Find where the given text appears and provide that cell's center as [X, Y] coordinate. 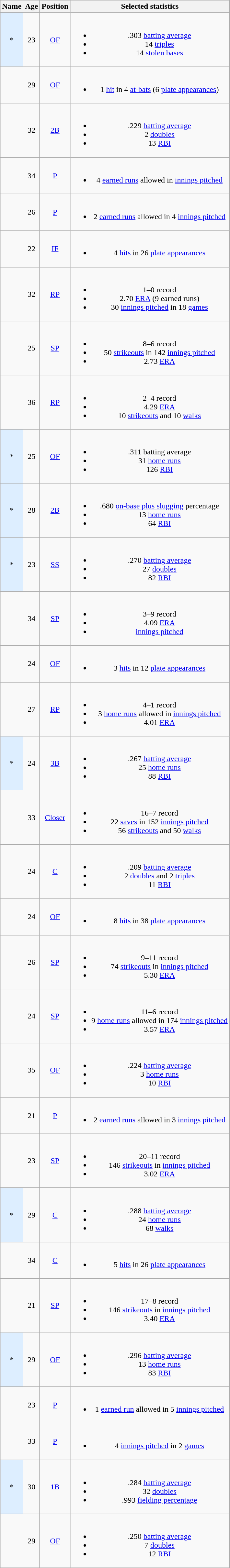
2 earned runs allowed in 4 innings pitched [150, 212]
27 [32, 709]
.229 batting average2 doubles13 RBI [150, 130]
8–6 record50 strikeouts in 142 innings pitched2.73 ERA [150, 348]
1B [55, 1487]
Closer [55, 817]
Position [55, 6]
.224 batting average3 home runs10 RBI [150, 1070]
16–7 record22 saves in 152 innings pitched56 strikeouts and 50 walks [150, 817]
.311 batting average31 home runs126 RBI [150, 456]
.209 batting average2 doubles and 2 triples11 RBI [150, 871]
36 [32, 402]
Age [32, 6]
4 earned runs allowed in innings pitched [150, 175]
.680 on-base plus slugging percentage13 home runs64 RBI [150, 510]
.270 batting average27 doubles82 RBI [150, 564]
IF [55, 249]
30 [32, 1487]
4–1 record3 home runs allowed in innings pitched4.01 ERA [150, 709]
4 innings pitched in 2 games [150, 1441]
.296 batting average13 home runs83 RBI [150, 1360]
5 hits in 26 plate appearances [150, 1260]
.288 batting average24 home runs68 walks [150, 1215]
9–11 record74 strikeouts in innings pitched5.30 ERA [150, 962]
8 hits in 38 plate appearances [150, 917]
20–11 record146 strikeouts in innings pitched3.02 ERA [150, 1161]
Name [12, 6]
17–8 record146 strikeouts in innings pitched3.40 ERA [150, 1306]
.250 batting average7 doubles12 RBI [150, 1541]
2–4 record4.29 ERA10 strikeouts and 10 walks [150, 402]
3B [55, 763]
22 [32, 249]
2 earned runs allowed in 3 innings pitched [150, 1115]
1 earned run allowed in 5 innings pitched [150, 1405]
11–6 record9 home runs allowed in 174 innings pitched3.57 ERA [150, 1016]
35 [32, 1070]
3–9 record4.09 ERA innings pitched [150, 619]
1–0 record2.70 ERA (9 earned runs)30 innings pitched in 18 games [150, 294]
SS [55, 564]
28 [32, 510]
.267 batting average25 home runs88 RBI [150, 763]
Selected statistics [150, 6]
.303 batting average14 triples14 stolen bases [150, 39]
1 hit in 4 at-bats (6 plate appearances) [150, 85]
4 hits in 26 plate appearances [150, 249]
.284 batting average32 doubles.993 fielding percentage [150, 1487]
3 hits in 12 plate appearances [150, 664]
